Pinpoint the cell where the given text exists, returning its [x, y] midpoint coordinate. 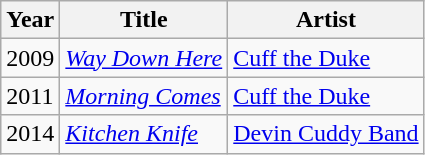
2011 [30, 96]
Year [30, 20]
Title [144, 20]
Artist [326, 20]
Morning Comes [144, 96]
Way Down Here [144, 58]
2009 [30, 58]
Devin Cuddy Band [326, 134]
2014 [30, 134]
Kitchen Knife [144, 134]
